Find where the given text appears and provide that cell's center as [X, Y] coordinate. 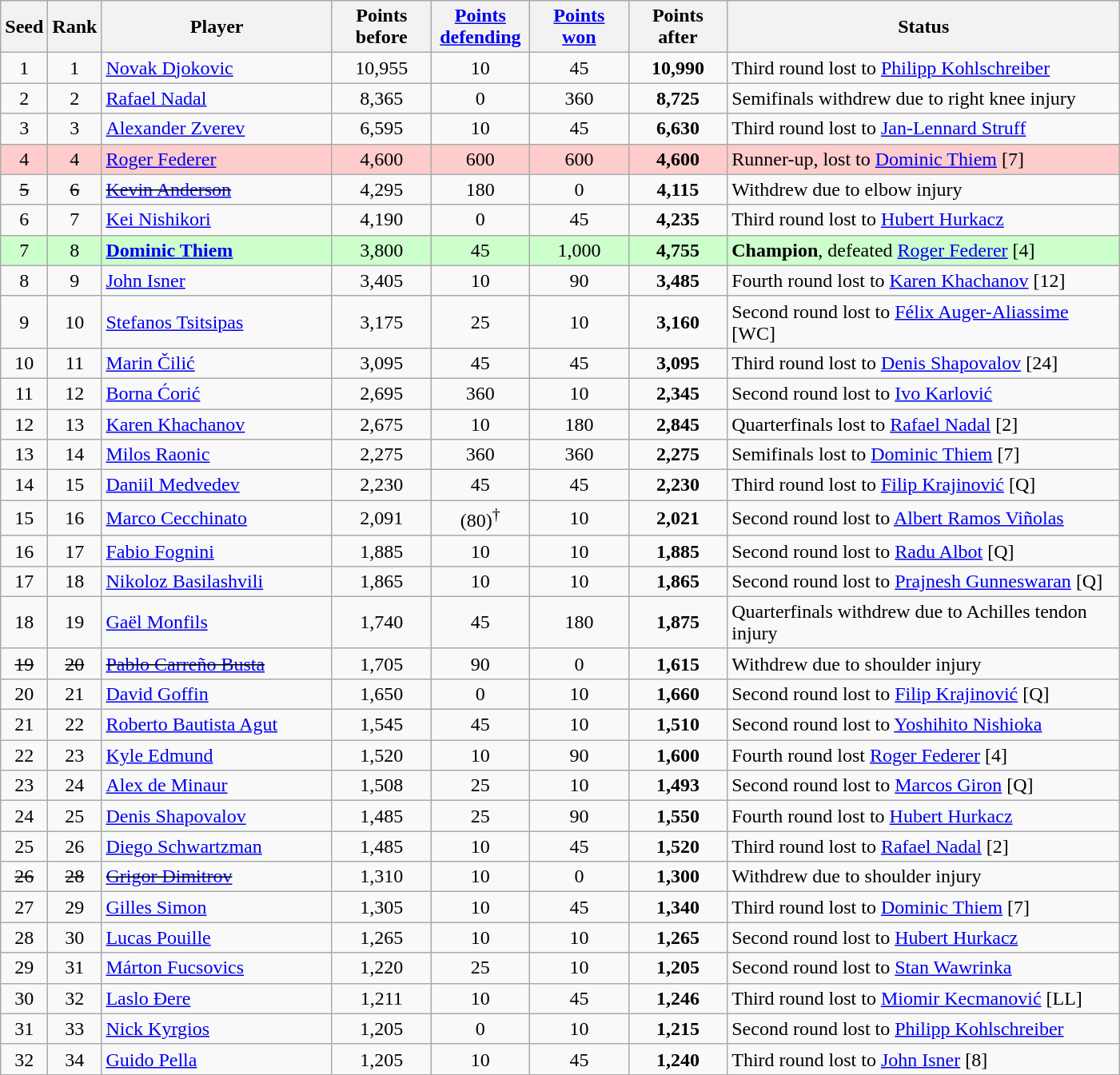
Third round lost to Jan-Lennard Struff [924, 129]
Quarterfinals lost to Rafael Nadal [2] [924, 424]
3,175 [381, 321]
Player [217, 27]
1,740 [381, 622]
3,485 [678, 281]
4,115 [678, 189]
1,650 [381, 694]
Points won [580, 27]
10,990 [678, 68]
5 [24, 189]
1,220 [381, 968]
Second round lost to Marcos Giron [Q] [924, 786]
2,345 [678, 393]
Second round lost to Félix Auger-Aliassime [WC] [924, 321]
Fabio Fognini [217, 551]
Alexander Zverev [217, 129]
4,755 [678, 250]
8,725 [678, 98]
Second round lost to Radu Albot [Q] [924, 551]
Third round lost to Filip Krajinović [Q] [924, 485]
Second round lost to Filip Krajinović [Q] [924, 694]
1,493 [678, 786]
Pablo Carreño Busta [217, 663]
Roberto Bautista Agut [217, 725]
2,695 [381, 393]
Semifinals withdrew due to right knee injury [924, 98]
1,310 [381, 877]
1,508 [381, 786]
6,595 [381, 129]
3,405 [381, 281]
2,021 [678, 518]
Nikoloz Basilashvili [217, 581]
Stefanos Tsitsipas [217, 321]
Borna Ćorić [217, 393]
Third round lost to Miomir Kecmanović [LL] [924, 998]
Third round lost to Philipp Kohlschreiber [924, 68]
Points after [678, 27]
Third round lost to Hubert Hurkacz [924, 220]
Quarterfinals withdrew due to Achilles tendon injury [924, 622]
Seed [24, 27]
4,235 [678, 220]
Grigor Dimitrov [217, 877]
2,091 [381, 518]
Runner-up, lost to Dominic Thiem [7] [924, 159]
Champion, defeated Roger Federer [4] [924, 250]
Kevin Anderson [217, 189]
Second round lost to Prajnesh Gunneswaran [Q] [924, 581]
Fourth round lost to Hubert Hurkacz [924, 816]
Second round lost to Albert Ramos Viñolas [924, 518]
Laslo Đere [217, 998]
Lucas Pouille [217, 938]
1,545 [381, 725]
Third round lost to John Isner [8] [924, 1059]
Gilles Simon [217, 907]
Guido Pella [217, 1059]
1,000 [580, 250]
David Goffin [217, 694]
1,615 [678, 663]
1,215 [678, 1029]
Third round lost to Dominic Thiem [7] [924, 907]
Gaël Monfils [217, 622]
Kyle Edmund [217, 755]
Novak Djokovic [217, 68]
Second round lost to Ivo Karlović [924, 393]
Fourth round lost Roger Federer [4] [924, 755]
Karen Khachanov [217, 424]
Points before [381, 27]
Kei Nishikori [217, 220]
Alex de Minaur [217, 786]
3,160 [678, 321]
Status [924, 27]
Márton Fucsovics [217, 968]
Rank [75, 27]
(80)† [480, 518]
2,845 [678, 424]
Second round lost to Stan Wawrinka [924, 968]
Milos Raonic [217, 455]
1,600 [678, 755]
Semifinals lost to Dominic Thiem [7] [924, 455]
1,875 [678, 622]
4,295 [381, 189]
1,300 [678, 877]
4,190 [381, 220]
1,510 [678, 725]
6,630 [678, 129]
Diego Schwartzman [217, 846]
1,340 [678, 907]
33 [75, 1029]
2,675 [381, 424]
John Isner [217, 281]
Marin Čilić [217, 363]
1,550 [678, 816]
Second round lost to Hubert Hurkacz [924, 938]
Second round lost to Yoshihito Nishioka [924, 725]
Points defending [480, 27]
1,305 [381, 907]
10,955 [381, 68]
Third round lost to Denis Shapovalov [24] [924, 363]
1,705 [381, 663]
3,800 [381, 250]
8,365 [381, 98]
Daniil Medvedev [217, 485]
27 [24, 907]
1,246 [678, 998]
Third round lost to Rafael Nadal [2] [924, 846]
Rafael Nadal [217, 98]
34 [75, 1059]
1,211 [381, 998]
Second round lost to Philipp Kohlschreiber [924, 1029]
1,240 [678, 1059]
Dominic Thiem [217, 250]
Withdrew due to elbow injury [924, 189]
Roger Federer [217, 159]
Denis Shapovalov [217, 816]
Fourth round lost to Karen Khachanov [12] [924, 281]
Marco Cecchinato [217, 518]
Nick Kyrgios [217, 1029]
1,660 [678, 694]
